Search for the cell housing the specified text and yield its (x, y) center coordinate. 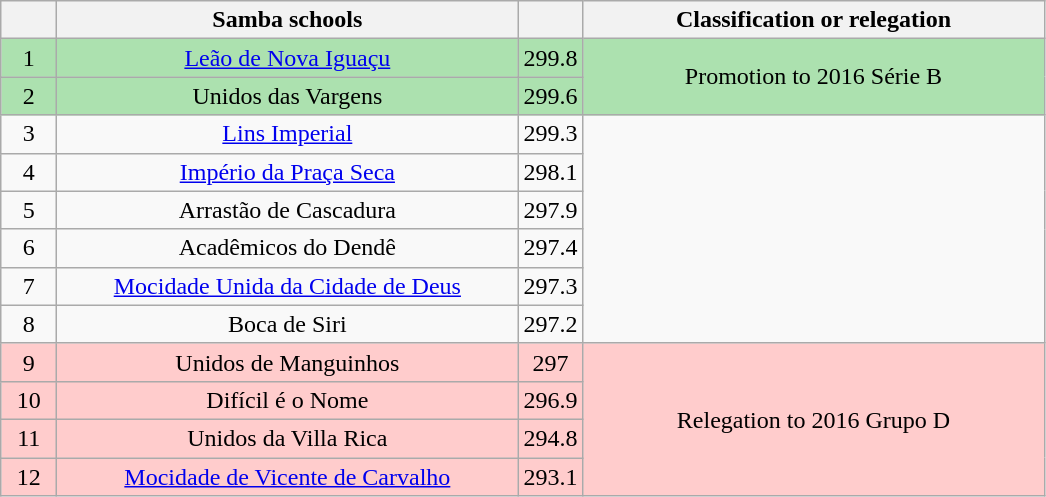
297 (550, 362)
Mocidade Unida da Cidade de Deus (288, 286)
296.9 (550, 400)
6 (29, 248)
Promotion to 2016 Série B (814, 77)
9 (29, 362)
12 (29, 477)
297.4 (550, 248)
Unidos de Manguinhos (288, 362)
Arrastão de Cascadura (288, 210)
Lins Imperial (288, 134)
4 (29, 172)
297.2 (550, 324)
294.8 (550, 438)
Boca de Siri (288, 324)
299.3 (550, 134)
7 (29, 286)
10 (29, 400)
297.9 (550, 210)
Relegation to 2016 Grupo D (814, 419)
11 (29, 438)
Difícil é o Nome (288, 400)
299.8 (550, 58)
3 (29, 134)
Acadêmicos do Dendê (288, 248)
Império da Praça Seca (288, 172)
Leão de Nova Iguaçu (288, 58)
2 (29, 96)
293.1 (550, 477)
297.3 (550, 286)
Samba schools (288, 20)
Mocidade de Vicente de Carvalho (288, 477)
298.1 (550, 172)
5 (29, 210)
8 (29, 324)
Unidos da Villa Rica (288, 438)
Unidos das Vargens (288, 96)
Classification or relegation (814, 20)
299.6 (550, 96)
1 (29, 58)
